Provide the [X, Y] coordinate of the cell's center where the given text is located.  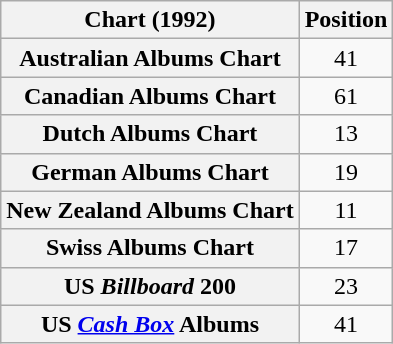
Swiss Albums Chart [150, 248]
13 [346, 134]
61 [346, 96]
US Billboard 200 [150, 286]
German Albums Chart [150, 172]
17 [346, 248]
US Cash Box Albums [150, 324]
11 [346, 210]
New Zealand Albums Chart [150, 210]
19 [346, 172]
Australian Albums Chart [150, 58]
Dutch Albums Chart [150, 134]
Position [346, 20]
23 [346, 286]
Canadian Albums Chart [150, 96]
Chart (1992) [150, 20]
